Output the [X, Y] coordinate of the center of the cell containing the given text.  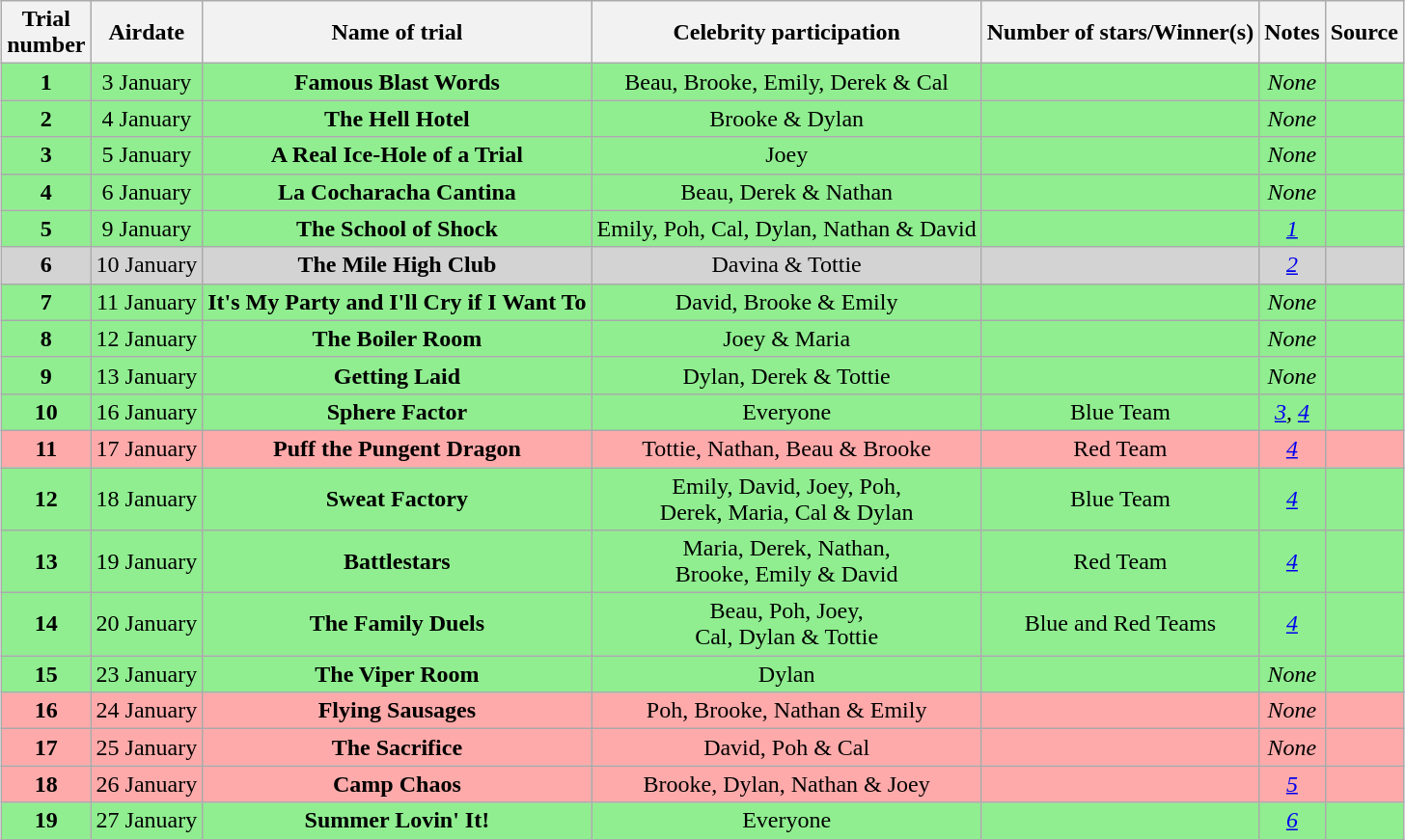
Davina & Tottie [786, 265]
8 [46, 339]
Dylan [786, 674]
3 January [147, 82]
4 January [147, 119]
Notes [1292, 33]
Flying Sausages [398, 711]
23 January [147, 674]
Summer Lovin' It! [398, 821]
10 January [147, 265]
Name of trial [398, 33]
3, 4 [1292, 412]
Puff the Pungent Dragon [398, 448]
3 [46, 155]
Poh, Brooke, Nathan & Emily [786, 711]
11 [46, 448]
Trialnumber [46, 33]
Getting Laid [398, 375]
The Hell Hotel [398, 119]
19 January [147, 561]
It's My Party and I'll Cry if I Want To [398, 302]
12 [46, 498]
7 [46, 302]
A Real Ice-Hole of a Trial [398, 155]
14 [46, 625]
16 [46, 711]
The Mile High Club [398, 265]
Emily, Poh, Cal, Dylan, Nathan & David [786, 229]
12 January [147, 339]
9 January [147, 229]
24 January [147, 711]
Beau, Brooke, Emily, Derek & Cal [786, 82]
Battlestars [398, 561]
11 January [147, 302]
6 January [147, 192]
16 January [147, 412]
Beau, Derek & Nathan [786, 192]
Sweat Factory [398, 498]
Joey [786, 155]
Emily, David, Joey, Poh,Derek, Maria, Cal & Dylan [786, 498]
19 [46, 821]
18 [46, 784]
13 January [147, 375]
The School of Shock [398, 229]
The Viper Room [398, 674]
26 January [147, 784]
Celebrity participation [786, 33]
Sphere Factor [398, 412]
La Cocharacha Cantina [398, 192]
Beau, Poh, Joey,Cal, Dylan & Tottie [786, 625]
Number of stars/Winner(s) [1120, 33]
15 [46, 674]
The Family Duels [398, 625]
Airdate [147, 33]
Dylan, Derek & Tottie [786, 375]
Tottie, Nathan, Beau & Brooke [786, 448]
David, Brooke & Emily [786, 302]
Source [1364, 33]
10 [46, 412]
Joey & Maria [786, 339]
Famous Blast Words [398, 82]
Camp Chaos [398, 784]
13 [46, 561]
20 January [147, 625]
The Boiler Room [398, 339]
5 January [147, 155]
Maria, Derek, Nathan,Brooke, Emily & David [786, 561]
17 [46, 747]
Brooke & Dylan [786, 119]
17 January [147, 448]
Brooke, Dylan, Nathan & Joey [786, 784]
25 January [147, 747]
27 January [147, 821]
David, Poh & Cal [786, 747]
Blue and Red Teams [1120, 625]
9 [46, 375]
18 January [147, 498]
The Sacrifice [398, 747]
